Search for the cell housing the specified text and yield its [X, Y] center coordinate. 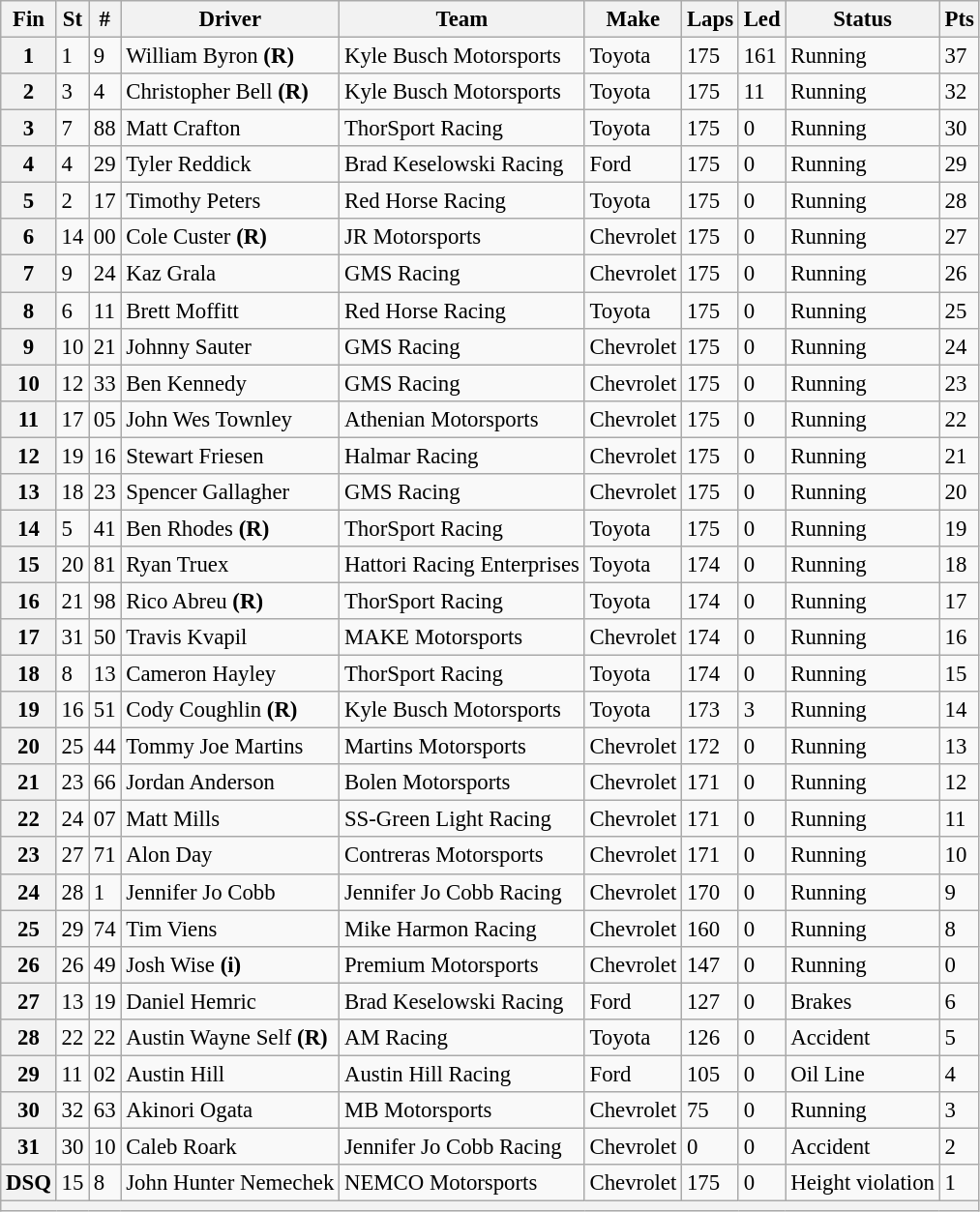
105 [710, 1074]
Cole Custer (R) [230, 237]
St [72, 19]
Caleb Roark [230, 1146]
Brett Moffitt [230, 310]
Cameron Hayley [230, 674]
Brakes [863, 1001]
DSQ [29, 1183]
Contreras Motorsports [462, 856]
63 [104, 1110]
Travis Kvapil [230, 637]
Laps [710, 19]
Rico Abreu (R) [230, 601]
Kaz Grala [230, 274]
Mike Harmon Racing [462, 929]
Stewart Friesen [230, 456]
Hattori Racing Enterprises [462, 565]
Austin Hill [230, 1074]
161 [762, 56]
33 [104, 383]
75 [710, 1110]
07 [104, 819]
Daniel Hemric [230, 1001]
SS-Green Light Racing [462, 819]
# [104, 19]
Alon Day [230, 856]
Premium Motorsports [462, 964]
MB Motorsports [462, 1110]
Martins Motorsports [462, 747]
172 [710, 747]
Height violation [863, 1183]
Oil Line [863, 1074]
Team [462, 19]
98 [104, 601]
173 [710, 710]
Matt Mills [230, 819]
Johnny Sauter [230, 346]
Led [762, 19]
Fin [29, 19]
147 [710, 964]
Ben Rhodes (R) [230, 528]
66 [104, 783]
44 [104, 747]
Pts [960, 19]
88 [104, 129]
JR Motorsports [462, 237]
John Hunter Nemechek [230, 1183]
Austin Hill Racing [462, 1074]
49 [104, 964]
160 [710, 929]
Jordan Anderson [230, 783]
81 [104, 565]
37 [960, 56]
Halmar Racing [462, 456]
50 [104, 637]
127 [710, 1001]
00 [104, 237]
Josh Wise (i) [230, 964]
51 [104, 710]
Bolen Motorsports [462, 783]
Christopher Bell (R) [230, 92]
Jennifer Jo Cobb [230, 892]
Austin Wayne Self (R) [230, 1038]
05 [104, 419]
Cody Coughlin (R) [230, 710]
126 [710, 1038]
John Wes Townley [230, 419]
170 [710, 892]
Tommy Joe Martins [230, 747]
71 [104, 856]
Driver [230, 19]
Tyler Reddick [230, 164]
Athenian Motorsports [462, 419]
MAKE Motorsports [462, 637]
Status [863, 19]
Timothy Peters [230, 201]
Tim Viens [230, 929]
AM Racing [462, 1038]
NEMCO Motorsports [462, 1183]
Ryan Truex [230, 565]
William Byron (R) [230, 56]
74 [104, 929]
02 [104, 1074]
Akinori Ogata [230, 1110]
Ben Kennedy [230, 383]
Make [633, 19]
41 [104, 528]
Spencer Gallagher [230, 492]
Matt Crafton [230, 129]
